Capture the cell that displays the provided text and extract its (X, Y) central coordinate. 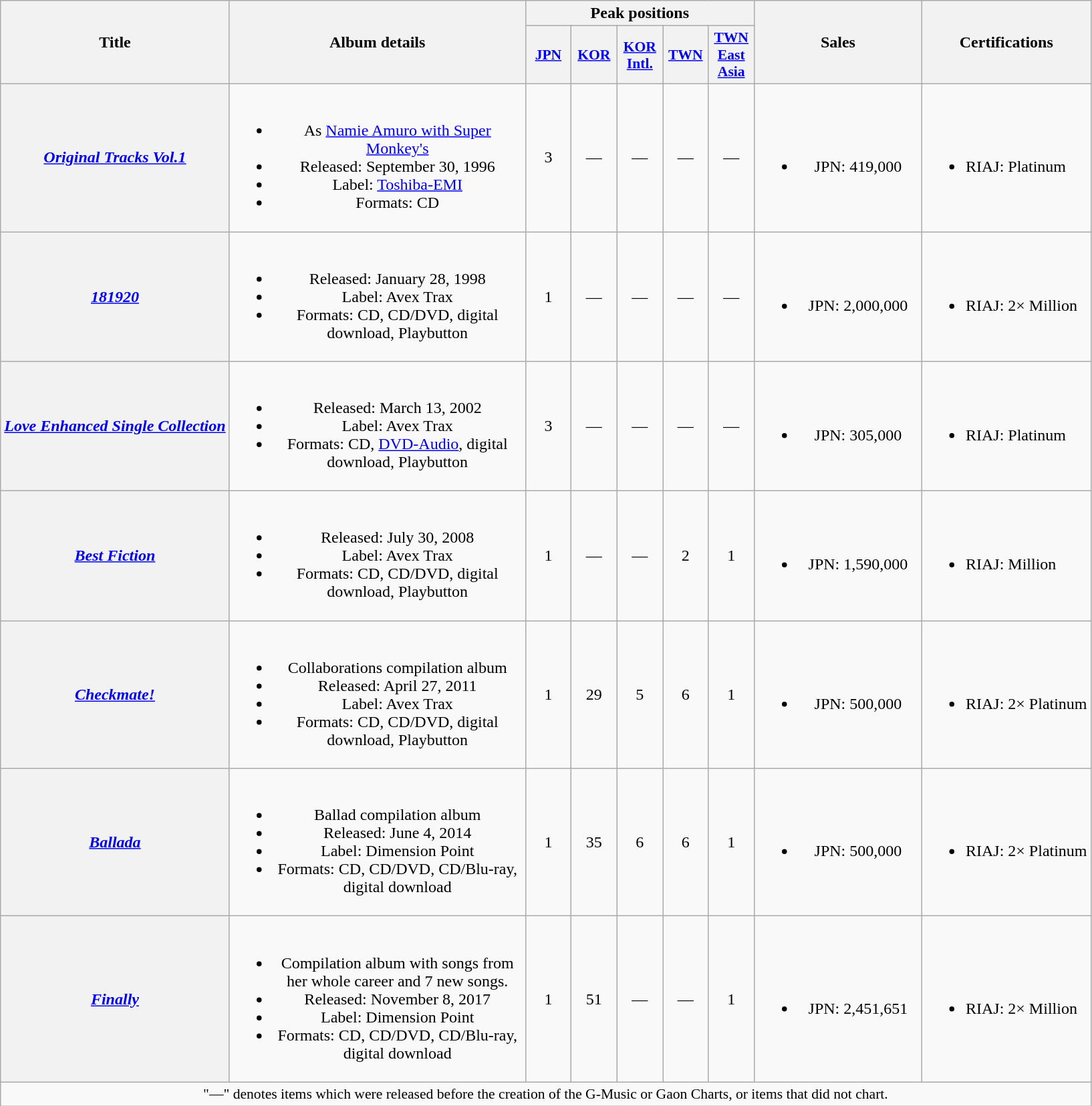
Finally (115, 999)
JPN: 305,000 (838, 426)
Best Fiction (115, 556)
Ballada (115, 842)
5 (640, 695)
Released: March 13, 2002Label: Avex TraxFormats: CD, DVD-Audio, digital download, Playbutton (377, 426)
"—" denotes items which were released before the creation of the G-Music or Gaon Charts, or items that did not chart. (545, 1094)
2 (686, 556)
KOR (594, 55)
51 (594, 999)
Released: July 30, 2008Label: Avex TraxFormats: CD, CD/DVD, digital download, Playbutton (377, 556)
Title (115, 43)
JPN: 1,590,000 (838, 556)
JPN: 2,000,000 (838, 296)
Released: January 28, 1998Label: Avex TraxFormats: CD, CD/DVD, digital download, Playbutton (377, 296)
JPN (548, 55)
Collaborations compilation albumReleased: April 27, 2011Label: Avex TraxFormats: CD, CD/DVD, digital download, Playbutton (377, 695)
TWN (686, 55)
Love Enhanced Single Collection (115, 426)
TWN East Asia (731, 55)
Sales (838, 43)
KOR Intl. (640, 55)
Checkmate! (115, 695)
Ballad compilation albumReleased: June 4, 2014Label: Dimension PointFormats: CD, CD/DVD, CD/Blu-ray, digital download (377, 842)
JPN: 419,000 (838, 158)
181920 (115, 296)
Peak positions (640, 13)
29 (594, 695)
35 (594, 842)
Album details (377, 43)
Original Tracks Vol.1 (115, 158)
Certifications (1006, 43)
As Namie Amuro with Super Monkey'sReleased: September 30, 1996Label: Toshiba-EMIFormats: CD (377, 158)
JPN: 2,451,651 (838, 999)
RIAJ: Million (1006, 556)
